Return the (X, Y) coordinate for the center point of the cell that contains the specified text.  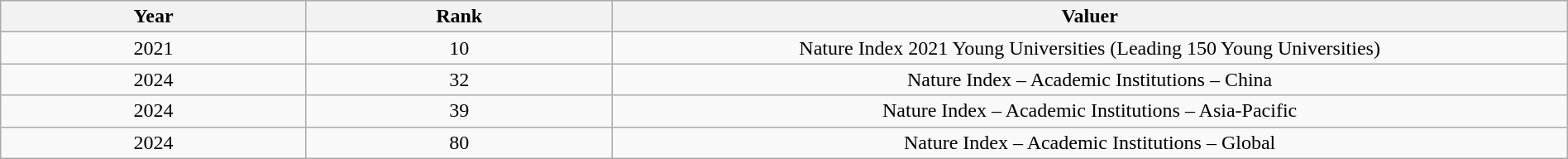
10 (459, 48)
Nature Index – Academic Institutions – China (1090, 79)
Nature Index – Academic Institutions – Asia-Pacific (1090, 111)
32 (459, 79)
Nature Index – Academic Institutions – Global (1090, 142)
Valuer (1090, 17)
Year (154, 17)
Nature Index 2021 Young Universities (Leading 150 Young Universities) (1090, 48)
2021 (154, 48)
39 (459, 111)
Rank (459, 17)
80 (459, 142)
